Locate the cell with the specified text and output its (x, y) center coordinate. 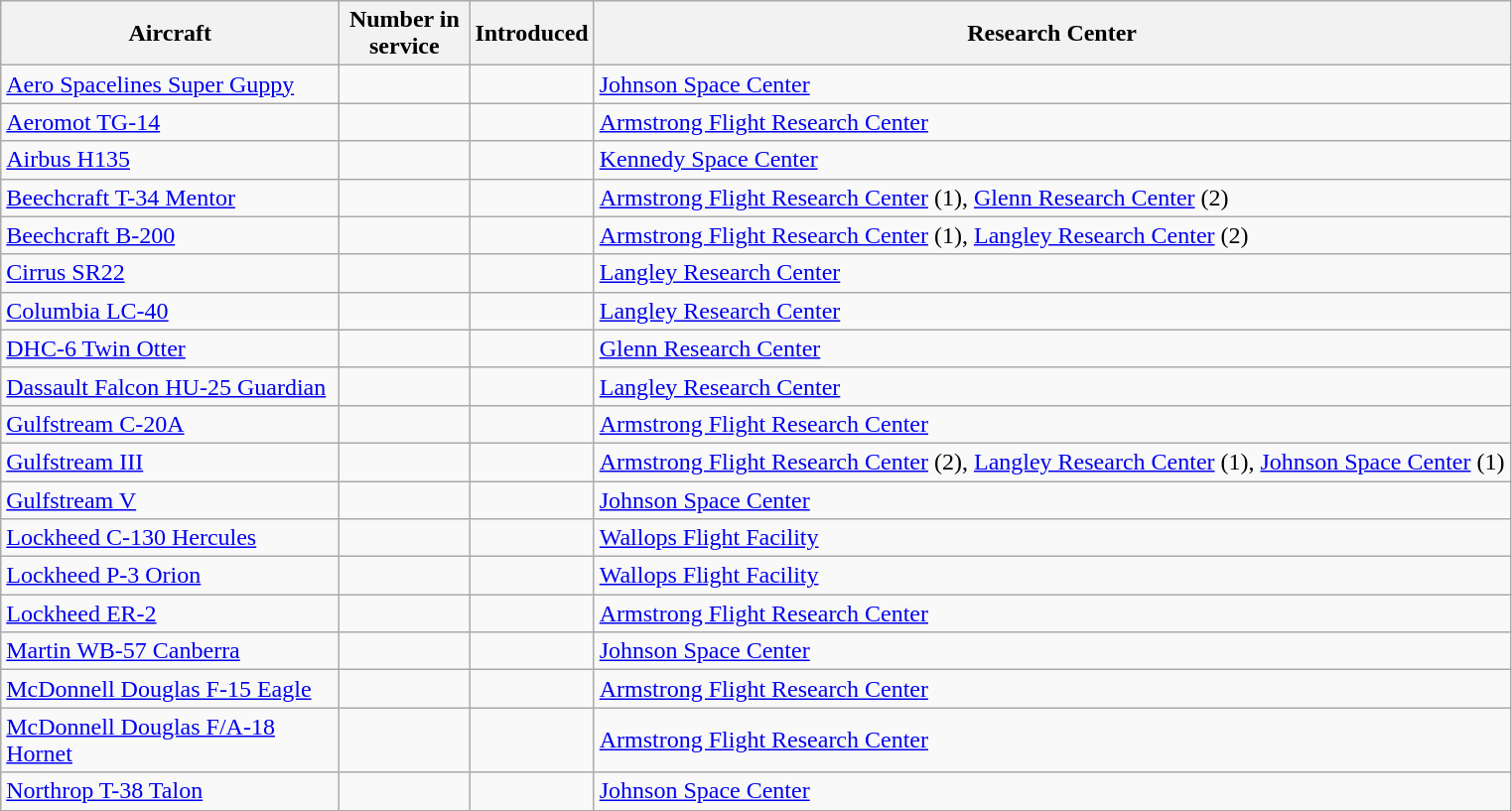
Martin WB-57 Canberra (171, 651)
Northrop T-38 Talon (171, 791)
DHC-6 Twin Otter (171, 348)
Aircraft (171, 34)
Glenn Research Center (1052, 348)
Gulfstream III (171, 462)
Airbus H135 (171, 160)
Beechcraft T-34 Mentor (171, 198)
Number in service (405, 34)
Dassault Falcon HU-25 Guardian (171, 386)
Kennedy Space Center (1052, 160)
Gulfstream C-20A (171, 424)
Armstrong Flight Research Center (1), Glenn Research Center (2) (1052, 198)
Lockheed P-3 Orion (171, 576)
Aero Spacelines Super Guppy (171, 84)
Aeromot TG-14 (171, 122)
Lockheed C-130 Hercules (171, 538)
McDonnell Douglas F/A-18 Hornet (171, 741)
Cirrus SR22 (171, 273)
Armstrong Flight Research Center (2), Langley Research Center (1), Johnson Space Center (1) (1052, 462)
Beechcraft B-200 (171, 235)
Research Center (1052, 34)
Introduced (532, 34)
Armstrong Flight Research Center (1), Langley Research Center (2) (1052, 235)
Columbia LC-40 (171, 311)
Lockheed ER-2 (171, 613)
McDonnell Douglas F-15 Eagle (171, 689)
Gulfstream V (171, 499)
